Pinpoint the cell where the given text exists, returning its [X, Y] midpoint coordinate. 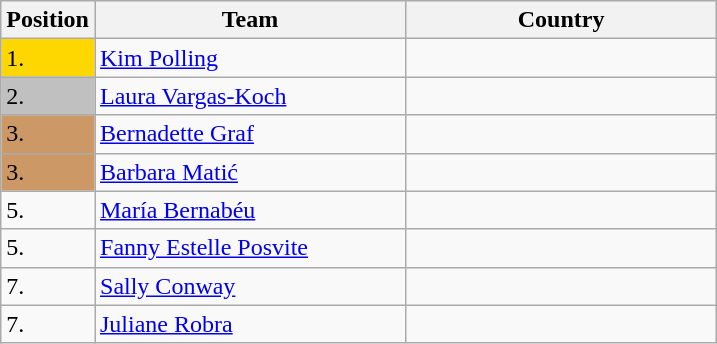
1. [48, 58]
2. [48, 96]
Sally Conway [250, 286]
Fanny Estelle Posvite [250, 248]
Laura Vargas-Koch [250, 96]
Team [250, 20]
Barbara Matić [250, 172]
María Bernabéu [250, 210]
Juliane Robra [250, 324]
Country [562, 20]
Bernadette Graf [250, 134]
Kim Polling [250, 58]
Position [48, 20]
